Output the (x, y) coordinate of the center of the cell containing the given text.  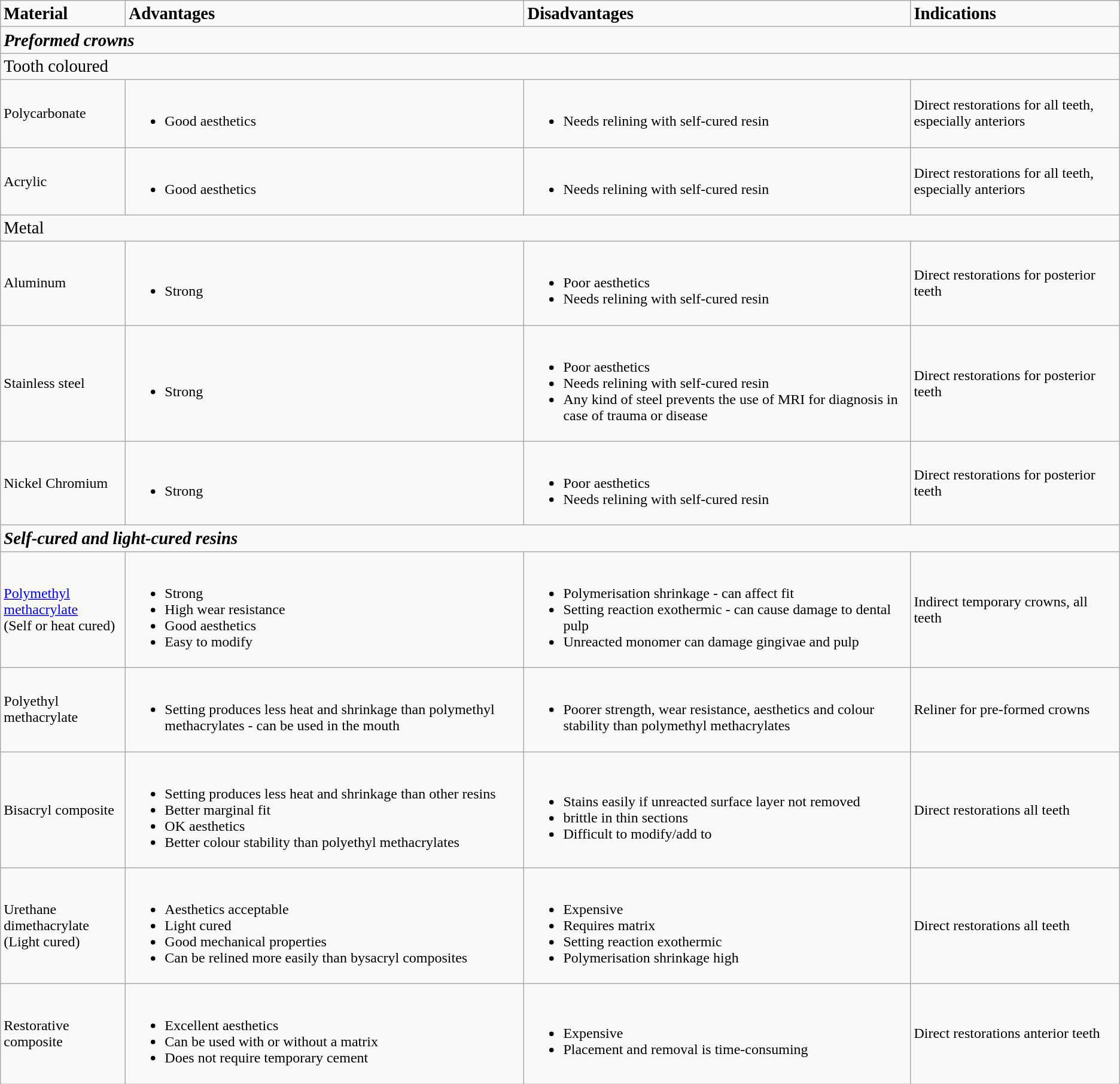
Reliner for pre-formed crowns (1015, 709)
Restorative composite (63, 1034)
Polymerisation shrinkage - can affect fitSetting reaction exothermic - can cause damage to dental pulpUnreacted monomer can damage gingivae and pulp (717, 609)
Acrylic (63, 181)
Urethane dimethacrylate(Light cured) (63, 926)
Indications (1015, 14)
ExpensiveRequires matrixSetting reaction exothermicPolymerisation shrinkage high (717, 926)
Polyethyl methacrylate (63, 709)
Disadvantages (717, 14)
Setting produces less heat and shrinkage than polymethyl methacrylates - can be used in the mouth (325, 709)
Aluminum (63, 283)
StrongHigh wear resistanceGood aestheticsEasy to modify (325, 609)
Tooth coloured (560, 66)
Stains easily if unreacted surface layer not removedbrittle in thin sectionsDifficult to modify/add to (717, 810)
Preformed crowns (560, 40)
Bisacryl composite (63, 810)
Nickel Chromium (63, 483)
Metal (560, 228)
Polycarbonate (63, 114)
Advantages (325, 14)
Poorer strength, wear resistance, aesthetics and colour stability than polymethyl methacrylates (717, 709)
Setting produces less heat and shrinkage than other resinsBetter marginal fitOK aestheticsBetter colour stability than polyethyl methacrylates (325, 810)
Stainless steel (63, 383)
Poor aestheticsNeeds relining with self-cured resinAny kind of steel prevents the use of MRI for diagnosis in case of trauma or disease (717, 383)
Polymethyl methacrylate(Self or heat cured) (63, 609)
Direct restorations anterior teeth (1015, 1034)
Excellent aestheticsCan be used with or without a matrixDoes not require temporary cement (325, 1034)
Material (63, 14)
ExpensivePlacement and removal is time-consuming (717, 1034)
Aesthetics acceptableLight curedGood mechanical propertiesCan be relined more easily than bysacryl composites (325, 926)
Indirect temporary crowns, all teeth (1015, 609)
Self-cured and light-cured resins (560, 538)
